Detect which cell encompasses the target text, then output its (x, y) center coordinate. 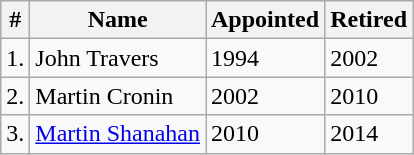
John Travers (118, 58)
Appointed (266, 20)
Martin Cronin (118, 96)
Martin Shanahan (118, 134)
# (16, 20)
1994 (266, 58)
2. (16, 96)
3. (16, 134)
2014 (369, 134)
1. (16, 58)
Retired (369, 20)
Name (118, 20)
